Identify which cell holds the provided text, then report its (x, y) central coordinate. 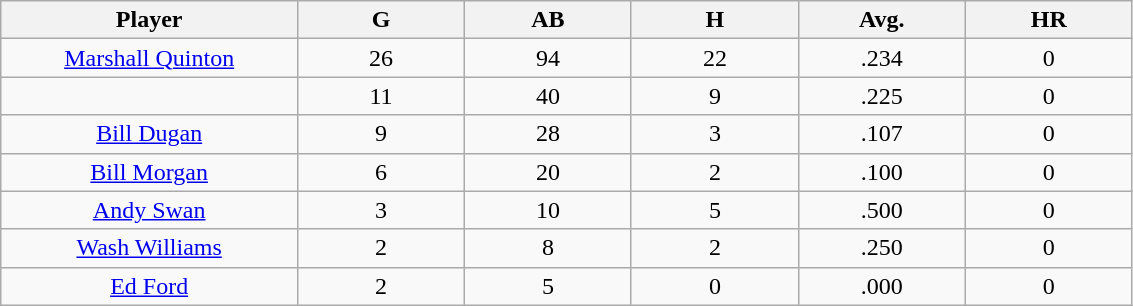
.000 (882, 286)
.250 (882, 248)
.500 (882, 210)
28 (548, 134)
10 (548, 210)
.100 (882, 172)
94 (548, 58)
Bill Morgan (150, 172)
11 (382, 96)
HR (1048, 20)
8 (548, 248)
26 (382, 58)
20 (548, 172)
Avg. (882, 20)
H (714, 20)
40 (548, 96)
.107 (882, 134)
22 (714, 58)
Bill Dugan (150, 134)
Marshall Quinton (150, 58)
G (382, 20)
.234 (882, 58)
.225 (882, 96)
Player (150, 20)
Wash Williams (150, 248)
6 (382, 172)
Ed Ford (150, 286)
AB (548, 20)
Andy Swan (150, 210)
